For the text-containing cell, return its midpoint in [x, y] coordinate format. 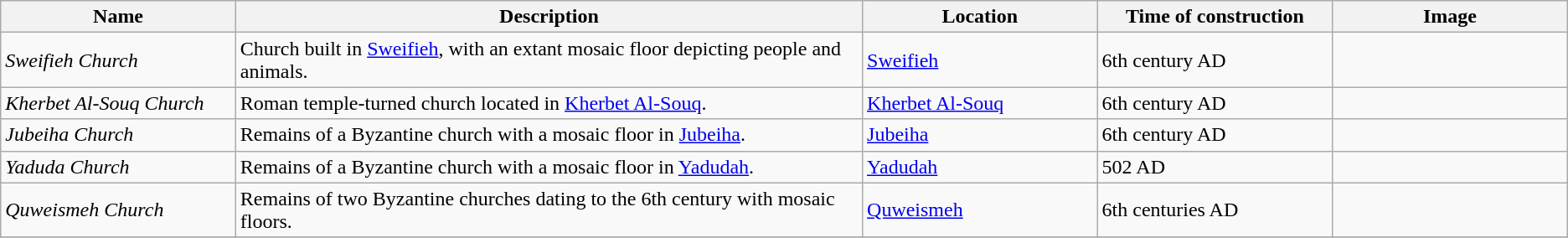
Yaduda Church [119, 167]
Description [549, 17]
Jubeiha [980, 135]
502 AD [1215, 167]
Remains of a Byzantine church with a mosaic floor in Jubeiha. [549, 135]
6th centuries AD [1215, 210]
Roman temple-turned church located in Kherbet Al-Souq. [549, 103]
Church built in Sweifieh, with an extant mosaic floor depicting people and animals. [549, 60]
Name [119, 17]
Remains of two Byzantine churches dating to the 6th century with mosaic floors. [549, 210]
Kherbet Al-Souq [980, 103]
Location [980, 17]
Quweismeh [980, 210]
Sweifieh Church [119, 60]
Remains of a Byzantine church with a mosaic floor in Yadudah. [549, 167]
Yadudah [980, 167]
Time of construction [1215, 17]
Sweifieh [980, 60]
Kherbet Al-Souq Church [119, 103]
Jubeiha Church [119, 135]
Image [1451, 17]
Quweismeh Church [119, 210]
